Return the (X, Y) coordinate for the center point of the cell that contains the specified text.  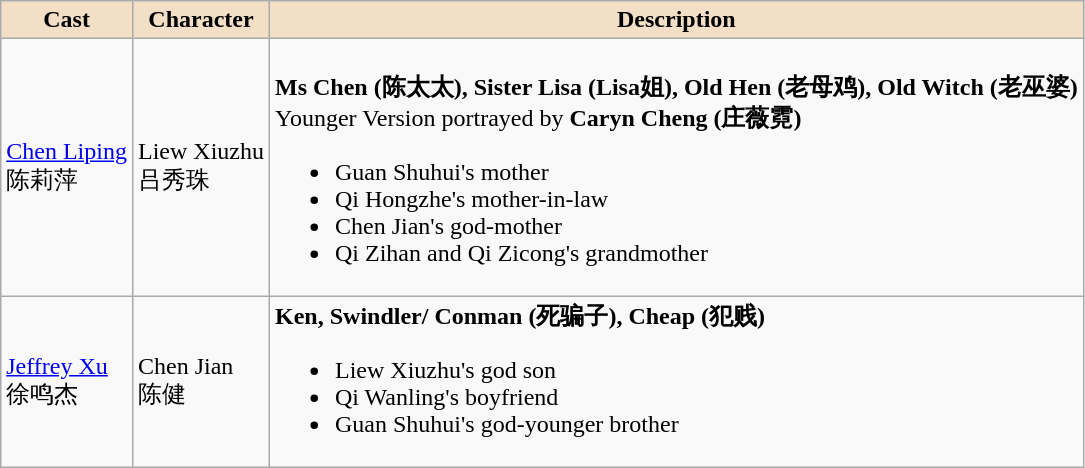
Cast (67, 20)
Liew Xiuzhu 吕秀珠 (200, 168)
Jeffrey Xu 徐鸣杰 (67, 382)
Character (200, 20)
Chen Liping陈莉萍 (67, 168)
Chen Jian 陈健 (200, 382)
Description (677, 20)
Ken, Swindler/ Conman (死骗子), Cheap (犯贱)Liew Xiuzhu's god sonQi Wanling's boyfriendGuan Shuhui's god-younger brother (677, 382)
